Identify which cell holds the provided text, then report its [X, Y] central coordinate. 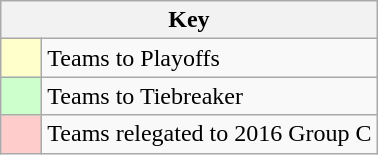
Teams to Tiebreaker [210, 96]
Key [189, 20]
Teams to Playoffs [210, 58]
Teams relegated to 2016 Group C [210, 134]
